Return the [x, y] coordinate for the center point of the cell that contains the specified text.  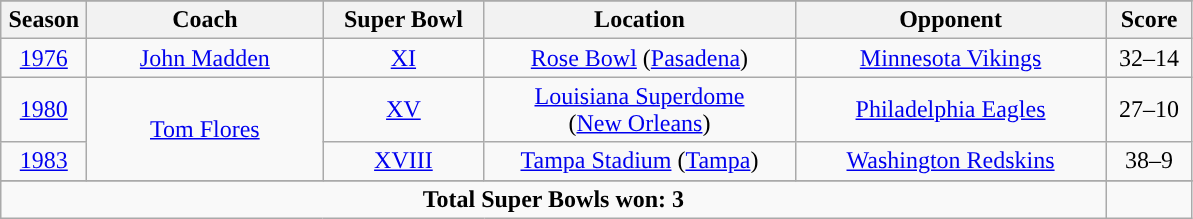
Super Bowl [404, 20]
Opponent [950, 20]
Tampa Stadium (Tampa) [640, 161]
Season [44, 20]
Tom Flores [205, 128]
Rose Bowl (Pasadena) [640, 58]
38–9 [1149, 161]
27–10 [1149, 110]
XI [404, 58]
Minnesota Vikings [950, 58]
Louisiana Superdome(New Orleans) [640, 110]
Location [640, 20]
Philadelphia Eagles [950, 110]
Coach [205, 20]
XVIII [404, 161]
XV [404, 110]
Total Super Bowls won: 3 [554, 199]
John Madden [205, 58]
Score [1149, 20]
32–14 [1149, 58]
Washington Redskins [950, 161]
1983 [44, 161]
1976 [44, 58]
1980 [44, 110]
